Locate the cell with the specified text and output its [X, Y] center coordinate. 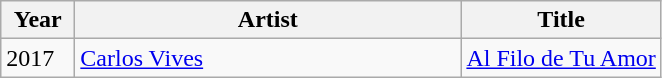
Title [561, 20]
2017 [38, 58]
Al Filo de Tu Amor [561, 58]
Carlos Vives [268, 58]
Artist [268, 20]
Year [38, 20]
